Provide the [X, Y] coordinate of the cell's center where the given text is located.  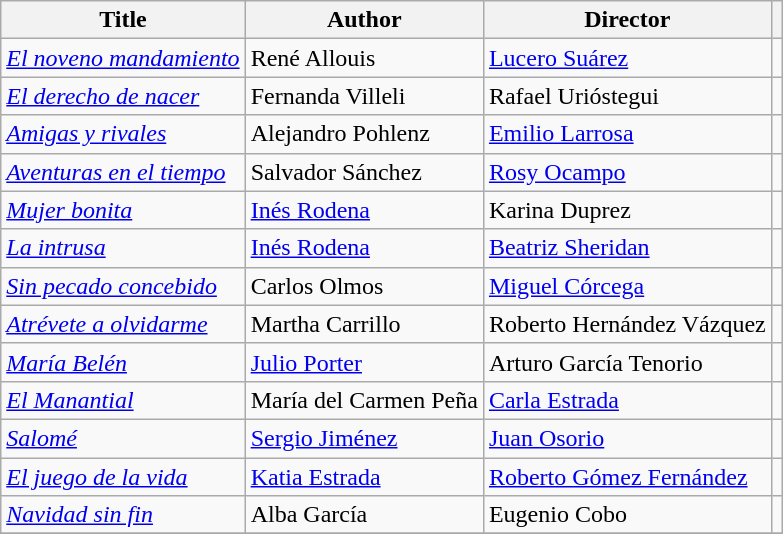
El derecho de nacer [123, 96]
Carlos Olmos [364, 286]
Emilio Larrosa [627, 134]
Juan Osorio [627, 438]
Director [627, 20]
El Manantial [123, 400]
Carla Estrada [627, 400]
Karina Duprez [627, 210]
María Belén [123, 362]
Martha Carrillo [364, 324]
Navidad sin fin [123, 515]
Salvador Sánchez [364, 172]
Amigas y rivales [123, 134]
Alba García [364, 515]
Roberto Gómez Fernández [627, 477]
Rosy Ocampo [627, 172]
Beatriz Sheridan [627, 248]
El juego de la vida [123, 477]
Roberto Hernández Vázquez [627, 324]
Atrévete a olvidarme [123, 324]
Alejandro Pohlenz [364, 134]
Eugenio Cobo [627, 515]
Author [364, 20]
Katia Estrada [364, 477]
René Allouis [364, 58]
Sin pecado concebido [123, 286]
Title [123, 20]
Sergio Jiménez [364, 438]
Julio Porter [364, 362]
Fernanda Villeli [364, 96]
Aventuras en el tiempo [123, 172]
Lucero Suárez [627, 58]
Arturo García Tenorio [627, 362]
Salomé [123, 438]
María del Carmen Peña [364, 400]
La intrusa [123, 248]
Mujer bonita [123, 210]
Miguel Córcega [627, 286]
El noveno mandamiento [123, 58]
Rafael Urióstegui [627, 96]
